Extract the (x, y) coordinate from the center of the cell holding the provided text.  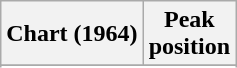
Chart (1964) (72, 34)
Peakposition (189, 34)
